Capture the cell that displays the provided text and extract its (x, y) central coordinate. 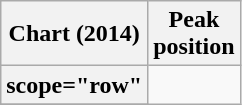
Peakposition (194, 34)
scope="row" (74, 85)
Chart (2014) (74, 34)
